For the text-containing cell, return its midpoint in (x, y) coordinate format. 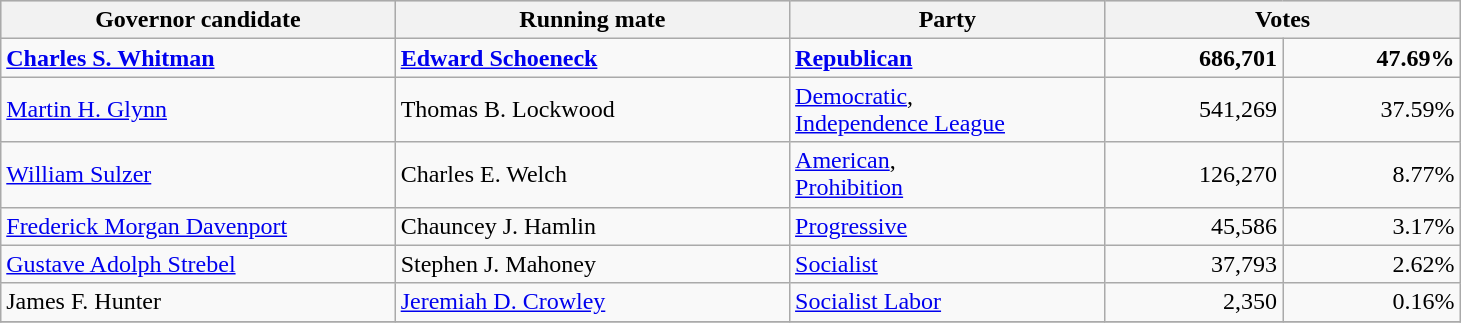
45,586 (1194, 226)
47.69% (1372, 58)
126,270 (1194, 174)
Stephen J. Mahoney (592, 264)
Socialist Labor (948, 302)
Gustave Adolph Strebel (198, 264)
Running mate (592, 20)
2,350 (1194, 302)
American, Prohibition (948, 174)
Martin H. Glynn (198, 110)
Charles S. Whitman (198, 58)
37,793 (1194, 264)
Edward Schoeneck (592, 58)
Governor candidate (198, 20)
0.16% (1372, 302)
Charles E. Welch (592, 174)
3.17% (1372, 226)
Jeremiah D. Crowley (592, 302)
541,269 (1194, 110)
James F. Hunter (198, 302)
Chauncey J. Hamlin (592, 226)
Democratic, Independence League (948, 110)
Votes (1282, 20)
2.62% (1372, 264)
8.77% (1372, 174)
Thomas B. Lockwood (592, 110)
Frederick Morgan Davenport (198, 226)
Socialist (948, 264)
Progressive (948, 226)
William Sulzer (198, 174)
37.59% (1372, 110)
Party (948, 20)
Republican (948, 58)
686,701 (1194, 58)
